Locate the cell with the specified text and output its [X, Y] center coordinate. 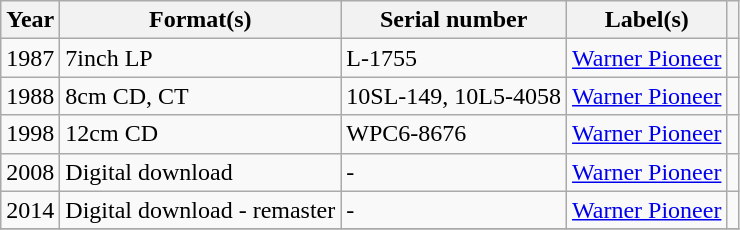
1988 [30, 96]
WPC6-8676 [454, 134]
Year [30, 20]
Label(s) [647, 20]
12cm CD [200, 134]
10SL-149, 10L5-4058 [454, 96]
2008 [30, 172]
Format(s) [200, 20]
Digital download - remaster [200, 210]
Digital download [200, 172]
7inch LP [200, 58]
L-1755 [454, 58]
2014 [30, 210]
1998 [30, 134]
8cm CD, CT [200, 96]
1987 [30, 58]
Serial number [454, 20]
